Search for the cell housing the specified text and yield its [X, Y] center coordinate. 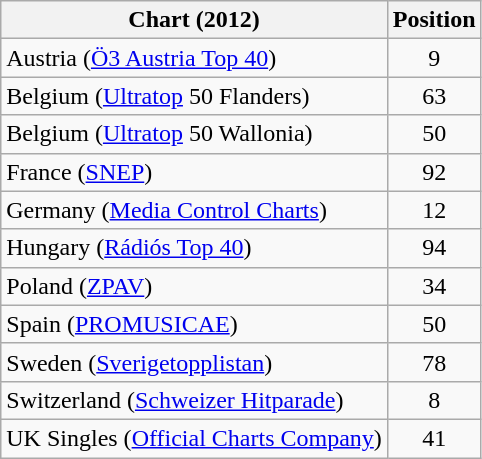
41 [434, 438]
Belgium (Ultratop 50 Flanders) [194, 96]
Austria (Ö3 Austria Top 40) [194, 58]
Poland (ZPAV) [194, 286]
92 [434, 172]
8 [434, 400]
Germany (Media Control Charts) [194, 210]
France (SNEP) [194, 172]
34 [434, 286]
63 [434, 96]
Switzerland (Schweizer Hitparade) [194, 400]
Spain (PROMUSICAE) [194, 324]
94 [434, 248]
9 [434, 58]
12 [434, 210]
78 [434, 362]
Sweden (Sverigetopplistan) [194, 362]
Chart (2012) [194, 20]
Belgium (Ultratop 50 Wallonia) [194, 134]
UK Singles (Official Charts Company) [194, 438]
Position [434, 20]
Hungary (Rádiós Top 40) [194, 248]
